Extract the (x, y) coordinate from the center of the cell holding the provided text.  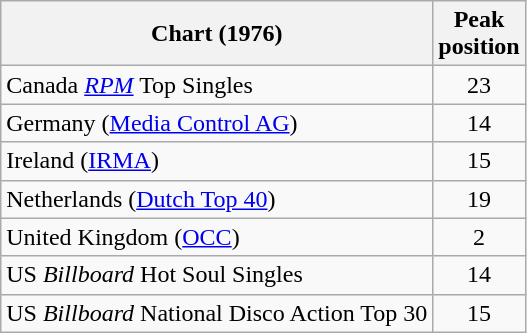
19 (479, 199)
Peakposition (479, 34)
2 (479, 237)
Chart (1976) (217, 34)
Canada RPM Top Singles (217, 85)
Netherlands (Dutch Top 40) (217, 199)
US Billboard National Disco Action Top 30 (217, 313)
Germany (Media Control AG) (217, 123)
Ireland (IRMA) (217, 161)
United Kingdom (OCC) (217, 237)
US Billboard Hot Soul Singles (217, 275)
23 (479, 85)
